Identify which cell holds the provided text, then report its (X, Y) central coordinate. 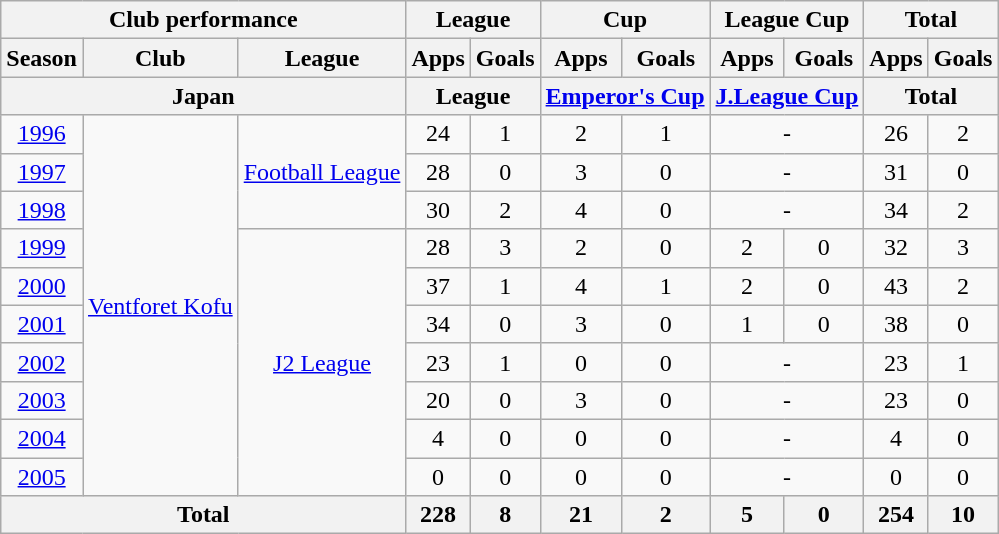
2004 (42, 438)
1998 (42, 210)
43 (896, 286)
1996 (42, 134)
2002 (42, 362)
30 (438, 210)
Football League (322, 172)
228 (438, 515)
2000 (42, 286)
31 (896, 172)
League Cup (787, 20)
Japan (204, 96)
26 (896, 134)
1997 (42, 172)
J.League Cup (787, 96)
254 (896, 515)
J2 League (322, 362)
37 (438, 286)
10 (963, 515)
Emperor's Cup (625, 96)
1999 (42, 248)
38 (896, 324)
Club (160, 58)
20 (438, 400)
2001 (42, 324)
Season (42, 58)
2005 (42, 477)
32 (896, 248)
8 (505, 515)
24 (438, 134)
Ventforet Kofu (160, 306)
Club performance (204, 20)
2003 (42, 400)
5 (747, 515)
21 (581, 515)
Cup (625, 20)
